Output the [x, y] coordinate of the center of the cell containing the given text.  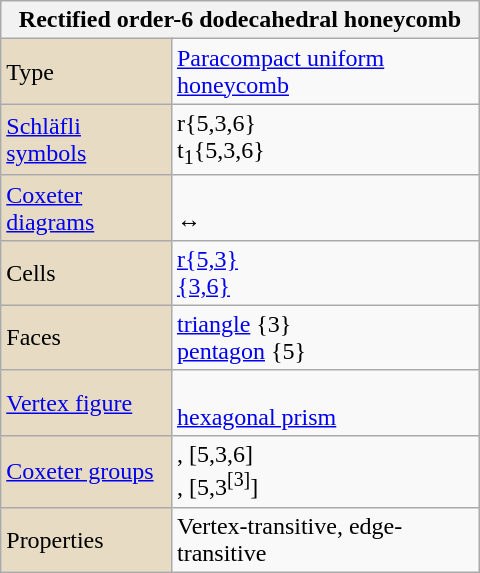
Coxeter diagrams [86, 208]
r{5,3,6}t1{5,3,6} [325, 140]
r{5,3} {3,6} [325, 272]
Properties [86, 540]
triangle {3}pentagon {5} [325, 338]
Vertex-transitive, edge-transitive [325, 540]
Schläfli symbols [86, 140]
Rectified order-6 dodecahedral honeycomb [240, 20]
↔ [325, 208]
Paracompact uniform honeycomb [325, 72]
Vertex figure [86, 402]
Coxeter groups [86, 471]
Type [86, 72]
hexagonal prism [325, 402]
Cells [86, 272]
Faces [86, 338]
, [5,3,6], [5,3[3]] [325, 471]
